Return (x, y) of the center of cell containing provided text 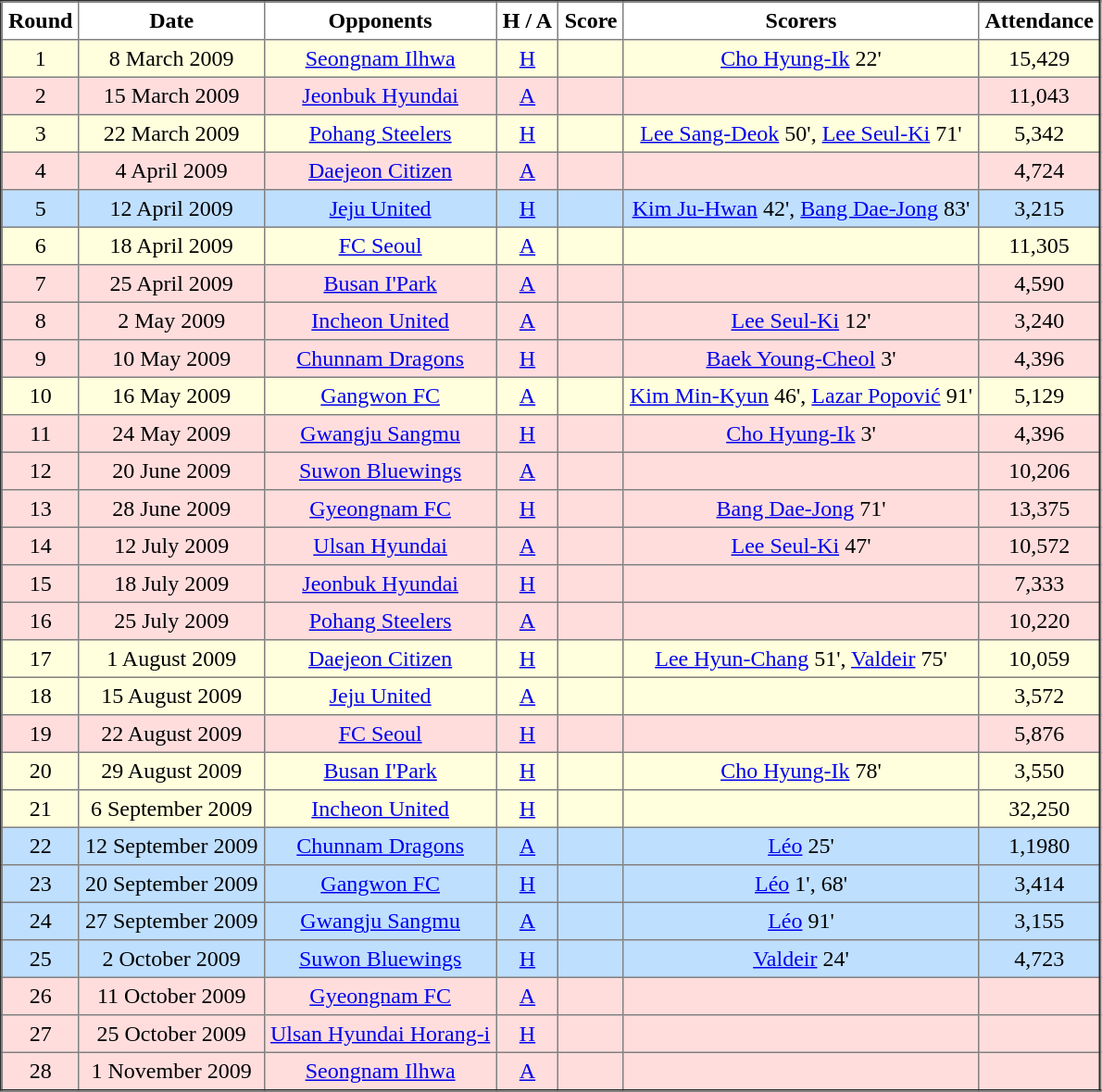
11,305 (1040, 245)
1,1980 (1040, 846)
29 August 2009 (171, 771)
10,220 (1040, 621)
3,414 (1040, 884)
25 (41, 959)
Léo 25' (800, 846)
5,342 (1040, 133)
Valdeir 24' (800, 959)
3,240 (1040, 320)
3,155 (1040, 921)
Cho Hyung-Ik 3' (800, 433)
Lee Sang-Deok 50', Lee Seul-Ki 71' (800, 133)
22 March 2009 (171, 133)
22 (41, 846)
10 May 2009 (171, 358)
11 October 2009 (171, 996)
16 (41, 621)
14 (41, 546)
5,876 (1040, 734)
15 August 2009 (171, 696)
24 (41, 921)
15,429 (1040, 58)
4,590 (1040, 283)
2 October 2009 (171, 959)
H / A (528, 20)
11 (41, 433)
28 June 2009 (171, 508)
15 March 2009 (171, 95)
3,550 (1040, 771)
8 (41, 320)
17 (41, 659)
8 March 2009 (171, 58)
27 (41, 1034)
Kim Min-Kyun 46', Lazar Popović 91' (800, 395)
25 October 2009 (171, 1034)
3,215 (1040, 208)
15 (41, 584)
11,043 (1040, 95)
3,572 (1040, 696)
28 (41, 1071)
12 July 2009 (171, 546)
27 September 2009 (171, 921)
6 (41, 245)
Léo 91' (800, 921)
24 May 2009 (171, 433)
13,375 (1040, 508)
9 (41, 358)
6 September 2009 (171, 809)
Round (41, 20)
Opponents (380, 20)
20 June 2009 (171, 471)
3 (41, 133)
Lee Hyun-Chang 51', Valdeir 75' (800, 659)
19 (41, 734)
4,724 (1040, 170)
10,206 (1040, 471)
25 April 2009 (171, 283)
Cho Hyung-Ik 22' (800, 58)
20 (41, 771)
25 July 2009 (171, 621)
10,572 (1040, 546)
32,250 (1040, 809)
12 September 2009 (171, 846)
5 (41, 208)
16 May 2009 (171, 395)
Baek Young-Cheol 3' (800, 358)
7 (41, 283)
20 September 2009 (171, 884)
Lee Seul-Ki 47' (800, 546)
5,129 (1040, 395)
18 April 2009 (171, 245)
Score (591, 20)
Ulsan Hyundai (380, 546)
Ulsan Hyundai Horang-i (380, 1034)
4,723 (1040, 959)
4 April 2009 (171, 170)
1 August 2009 (171, 659)
7,333 (1040, 584)
18 July 2009 (171, 584)
10,059 (1040, 659)
21 (41, 809)
10 (41, 395)
26 (41, 996)
Léo 1', 68' (800, 884)
Attendance (1040, 20)
12 April 2009 (171, 208)
Date (171, 20)
Kim Ju-Hwan 42', Bang Dae-Jong 83' (800, 208)
4 (41, 170)
1 (41, 58)
12 (41, 471)
Lee Seul-Ki 12' (800, 320)
2 May 2009 (171, 320)
22 August 2009 (171, 734)
2 (41, 95)
18 (41, 696)
Bang Dae-Jong 71' (800, 508)
23 (41, 884)
Cho Hyung-Ik 78' (800, 771)
1 November 2009 (171, 1071)
13 (41, 508)
Scorers (800, 20)
